Find where the given text appears and provide that cell's center as [x, y] coordinate. 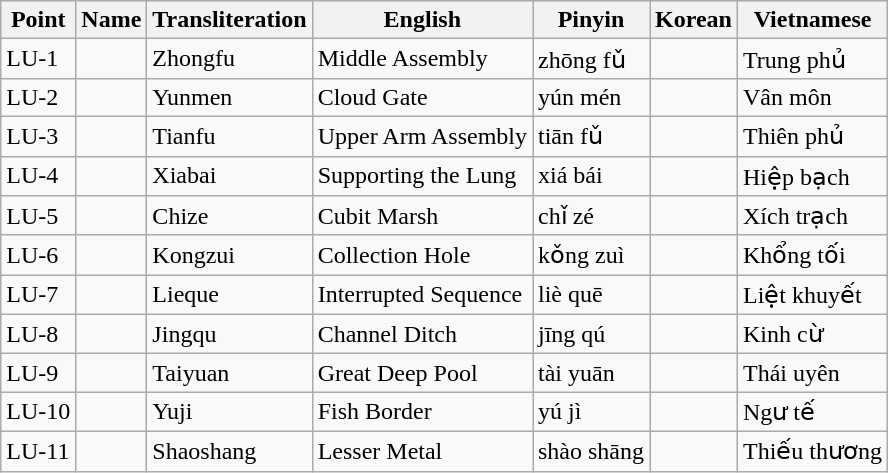
Jingqu [230, 334]
LU-5 [38, 216]
Supporting the Lung [422, 176]
Tianfu [230, 136]
Cubit Marsh [422, 216]
Great Deep Pool [422, 373]
Upper Arm Assembly [422, 136]
Korean [694, 20]
LU-8 [38, 334]
Interrupted Sequence [422, 295]
Hiệp bạch [813, 176]
Chize [230, 216]
Kinh cừ [813, 334]
Ngư tế [813, 412]
Zhongfu [230, 59]
Channel Ditch [422, 334]
Thái uyên [813, 373]
Lieque [230, 295]
Shaoshang [230, 451]
LU-9 [38, 373]
Thiếu thương [813, 451]
Point [38, 20]
chǐ zé [590, 216]
jīng qú [590, 334]
Lesser Metal [422, 451]
shào shāng [590, 451]
Vietnamese [813, 20]
Collection Hole [422, 255]
Transliteration [230, 20]
LU-3 [38, 136]
LU-7 [38, 295]
kǒng zuì [590, 255]
yún mén [590, 97]
Middle Assembly [422, 59]
xiá bái [590, 176]
Pinyin [590, 20]
LU-6 [38, 255]
Yuji [230, 412]
LU-10 [38, 412]
Fish Border [422, 412]
liè quē [590, 295]
Xích trạch [813, 216]
yú jì [590, 412]
Name [112, 20]
Xiabai [230, 176]
English [422, 20]
Liệt khuyết [813, 295]
Trung phủ [813, 59]
Vân môn [813, 97]
tiān fǔ [590, 136]
Thiên phủ [813, 136]
LU-2 [38, 97]
LU-1 [38, 59]
Kongzui [230, 255]
LU-11 [38, 451]
zhōng fǔ [590, 59]
Taiyuan [230, 373]
Khổng tối [813, 255]
Cloud Gate [422, 97]
LU-4 [38, 176]
Yunmen [230, 97]
tài yuān [590, 373]
